Extract the [X, Y] coordinate from the center of the cell holding the provided text.  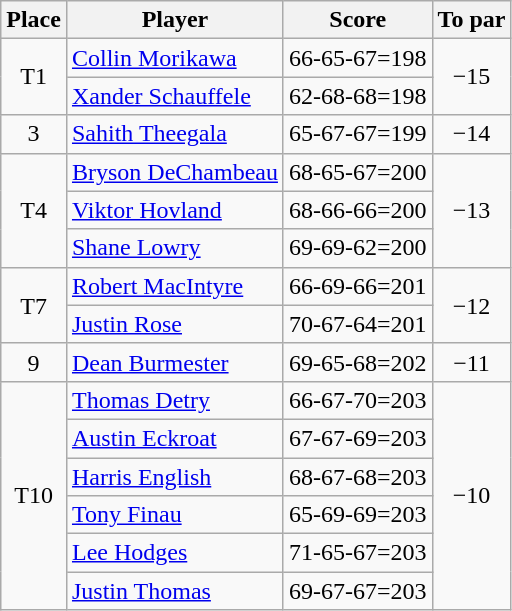
To par [472, 20]
Score [358, 20]
−11 [472, 362]
9 [34, 362]
Robert MacIntyre [174, 286]
67-67-69=203 [358, 438]
66-67-70=203 [358, 400]
65-69-69=203 [358, 515]
Xander Schauffele [174, 96]
T4 [34, 210]
−12 [472, 305]
3 [34, 134]
Dean Burmester [174, 362]
65-67-67=199 [358, 134]
Place [34, 20]
−13 [472, 210]
Collin Morikawa [174, 58]
Justin Thomas [174, 591]
T7 [34, 305]
T10 [34, 495]
−10 [472, 495]
Austin Eckroat [174, 438]
69-69-62=200 [358, 248]
Bryson DeChambeau [174, 172]
68-67-68=203 [358, 477]
69-67-67=203 [358, 591]
70-67-64=201 [358, 324]
62-68-68=198 [358, 96]
69-65-68=202 [358, 362]
66-69-66=201 [358, 286]
Thomas Detry [174, 400]
68-66-66=200 [358, 210]
Justin Rose [174, 324]
Lee Hodges [174, 553]
Player [174, 20]
71-65-67=203 [358, 553]
Viktor Hovland [174, 210]
−14 [472, 134]
Tony Finau [174, 515]
Harris English [174, 477]
T1 [34, 77]
66-65-67=198 [358, 58]
Sahith Theegala [174, 134]
Shane Lowry [174, 248]
−15 [472, 77]
68-65-67=200 [358, 172]
